Search for the cell housing the specified text and yield its (x, y) center coordinate. 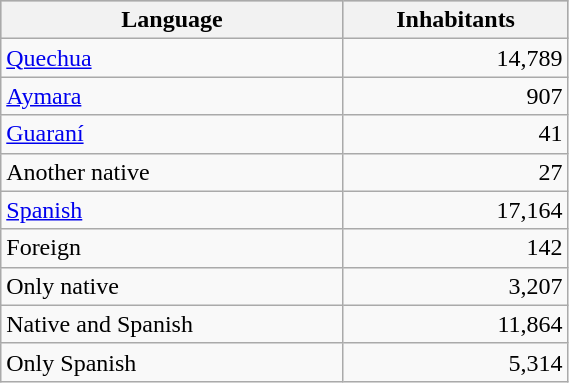
Only Spanish (172, 362)
Language (172, 20)
Foreign (172, 248)
27 (456, 172)
Native and Spanish (172, 324)
Guaraní (172, 134)
11,864 (456, 324)
Another native (172, 172)
5,314 (456, 362)
Quechua (172, 58)
41 (456, 134)
907 (456, 96)
142 (456, 248)
Aymara (172, 96)
14,789 (456, 58)
17,164 (456, 210)
Spanish (172, 210)
Inhabitants (456, 20)
3,207 (456, 286)
Only native (172, 286)
